Return the (X, Y) coordinate for the center point of the cell that contains the specified text.  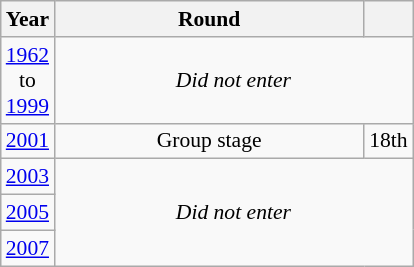
18th (388, 141)
Round (209, 19)
Group stage (209, 141)
2001 (28, 141)
Year (28, 19)
1962to1999 (28, 80)
2005 (28, 213)
2003 (28, 177)
2007 (28, 248)
